From the cell containing the given text, extract its center point as [X, Y] coordinate. 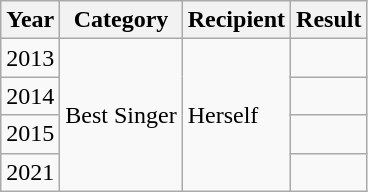
Year [30, 20]
2021 [30, 172]
Result [329, 20]
Category [121, 20]
Recipient [236, 20]
2013 [30, 58]
2014 [30, 96]
Best Singer [121, 115]
2015 [30, 134]
Herself [236, 115]
